Provide the (X, Y) coordinate of the cell's center where the given text is located.  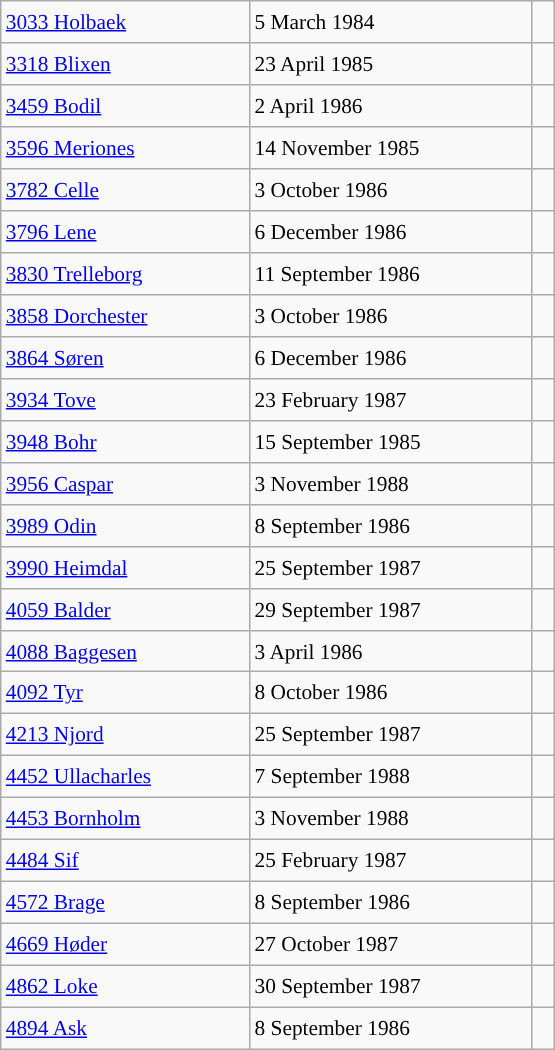
27 October 1987 (391, 945)
8 October 1986 (391, 693)
23 April 1985 (391, 64)
3858 Dorchester (126, 316)
4088 Baggesen (126, 651)
30 September 1987 (391, 986)
5 March 1984 (391, 22)
3934 Tove (126, 399)
4484 Sif (126, 861)
4213 Njord (126, 735)
3782 Celle (126, 190)
29 September 1987 (391, 609)
23 February 1987 (391, 399)
3459 Bodil (126, 106)
4572 Brage (126, 903)
3830 Trelleborg (126, 274)
11 September 1986 (391, 274)
3596 Meriones (126, 148)
7 September 1988 (391, 777)
3796 Lene (126, 232)
4092 Tyr (126, 693)
3 April 1986 (391, 651)
3033 Holbaek (126, 22)
3864 Søren (126, 358)
4862 Loke (126, 986)
4669 Høder (126, 945)
3318 Blixen (126, 64)
3990 Heimdal (126, 567)
15 September 1985 (391, 441)
4452 Ullacharles (126, 777)
3956 Caspar (126, 483)
4059 Balder (126, 609)
14 November 1985 (391, 148)
4894 Ask (126, 1028)
4453 Bornholm (126, 819)
25 February 1987 (391, 861)
3989 Odin (126, 525)
2 April 1986 (391, 106)
3948 Bohr (126, 441)
